Return [X, Y] of the center of cell containing provided text 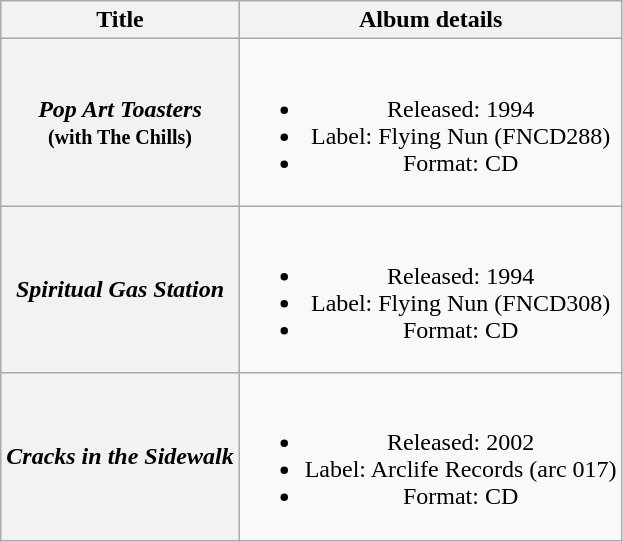
Released: 1994Label: Flying Nun (FNCD308)Format: CD [430, 290]
Cracks in the Sidewalk [120, 456]
Released: 2002Label: Arclife Records (arc 017)Format: CD [430, 456]
Album details [430, 20]
Pop Art Toasters(with The Chills) [120, 122]
Spiritual Gas Station [120, 290]
Released: 1994Label: Flying Nun (FNCD288)Format: CD [430, 122]
Title [120, 20]
